Identify which cell holds the provided text, then report its [x, y] central coordinate. 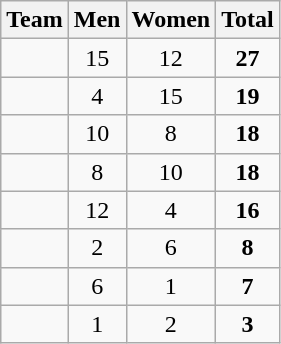
3 [248, 324]
27 [248, 58]
16 [248, 210]
Men [97, 20]
7 [248, 286]
Team [35, 20]
19 [248, 96]
Total [248, 20]
Women [171, 20]
